Scan for the cell matching the given text and deliver its (X, Y) coordinate at center. 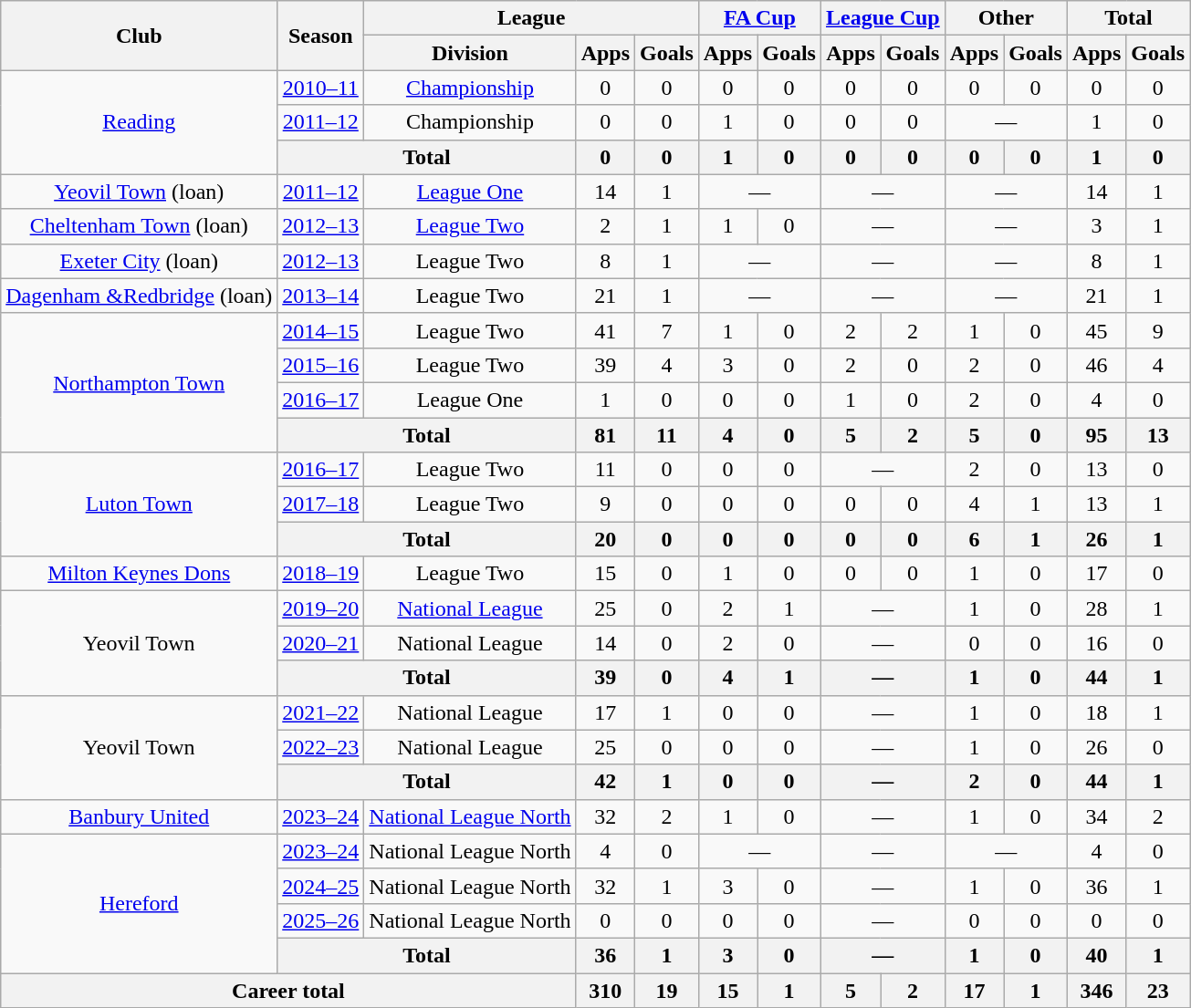
Cheltenham Town (loan) (139, 226)
2018–19 (321, 574)
23 (1158, 990)
League (531, 18)
League Cup (883, 18)
2014–15 (321, 330)
Milton Keynes Dons (139, 574)
19 (667, 990)
Yeovil Town (loan) (139, 192)
2013–14 (321, 296)
Reading (139, 122)
2017–18 (321, 504)
2024–25 (321, 886)
41 (605, 330)
Exeter City (loan) (139, 261)
Division (470, 53)
16 (1096, 643)
6 (974, 539)
2020–21 (321, 643)
Hereford (139, 903)
FA Cup (759, 18)
Luton Town (139, 504)
18 (1096, 712)
2019–20 (321, 608)
Northampton Town (139, 382)
Banbury United (139, 816)
346 (1096, 990)
45 (1096, 330)
2010–11 (321, 88)
2021–22 (321, 712)
28 (1096, 608)
40 (1096, 955)
7 (667, 330)
34 (1096, 816)
42 (605, 782)
Other (1006, 18)
81 (605, 435)
2025–26 (321, 920)
2022–23 (321, 747)
Season (321, 36)
46 (1096, 365)
2015–16 (321, 365)
95 (1096, 435)
Dagenham &Redbridge (loan) (139, 296)
Club (139, 36)
Career total (288, 990)
310 (605, 990)
20 (605, 539)
